Return the (x, y) coordinate for the center point of the cell that contains the specified text.  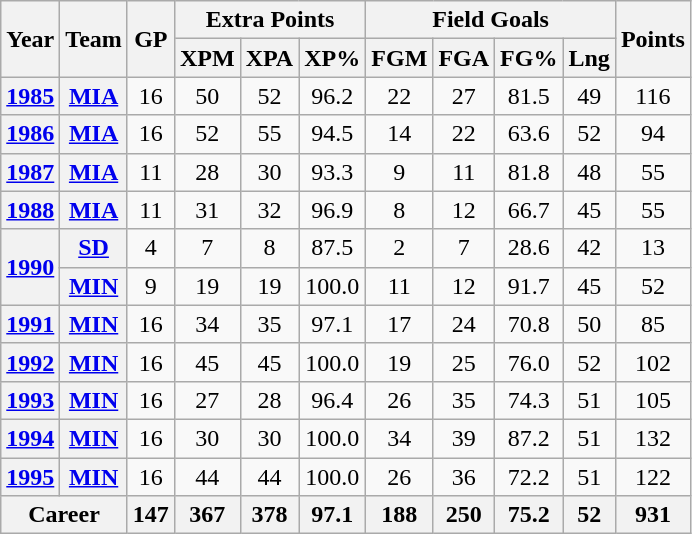
1995 (30, 477)
63.6 (529, 134)
132 (652, 438)
42 (589, 248)
66.7 (529, 210)
XPM (207, 58)
32 (270, 210)
1987 (30, 172)
48 (589, 172)
1993 (30, 400)
70.8 (529, 324)
93.3 (332, 172)
28.6 (529, 248)
2 (400, 248)
87.5 (332, 248)
96.2 (332, 96)
188 (400, 515)
39 (464, 438)
FGA (464, 58)
1991 (30, 324)
94 (652, 134)
116 (652, 96)
378 (270, 515)
1992 (30, 362)
14 (400, 134)
1986 (30, 134)
XP% (332, 58)
122 (652, 477)
250 (464, 515)
SD (94, 248)
72.2 (529, 477)
367 (207, 515)
85 (652, 324)
Lng (589, 58)
Extra Points (270, 20)
1994 (30, 438)
102 (652, 362)
1988 (30, 210)
4 (150, 248)
81.5 (529, 96)
147 (150, 515)
96.9 (332, 210)
17 (400, 324)
36 (464, 477)
81.8 (529, 172)
96.4 (332, 400)
Field Goals (491, 20)
Year (30, 39)
105 (652, 400)
Career (64, 515)
FG% (529, 58)
1990 (30, 267)
87.2 (529, 438)
Points (652, 39)
31 (207, 210)
74.3 (529, 400)
GP (150, 39)
Team (94, 39)
1985 (30, 96)
XPA (270, 58)
931 (652, 515)
91.7 (529, 286)
24 (464, 324)
FGM (400, 58)
49 (589, 96)
94.5 (332, 134)
76.0 (529, 362)
25 (464, 362)
13 (652, 248)
75.2 (529, 515)
